Determine the [X, Y] coordinate at the center of the cell enclosing the given text.  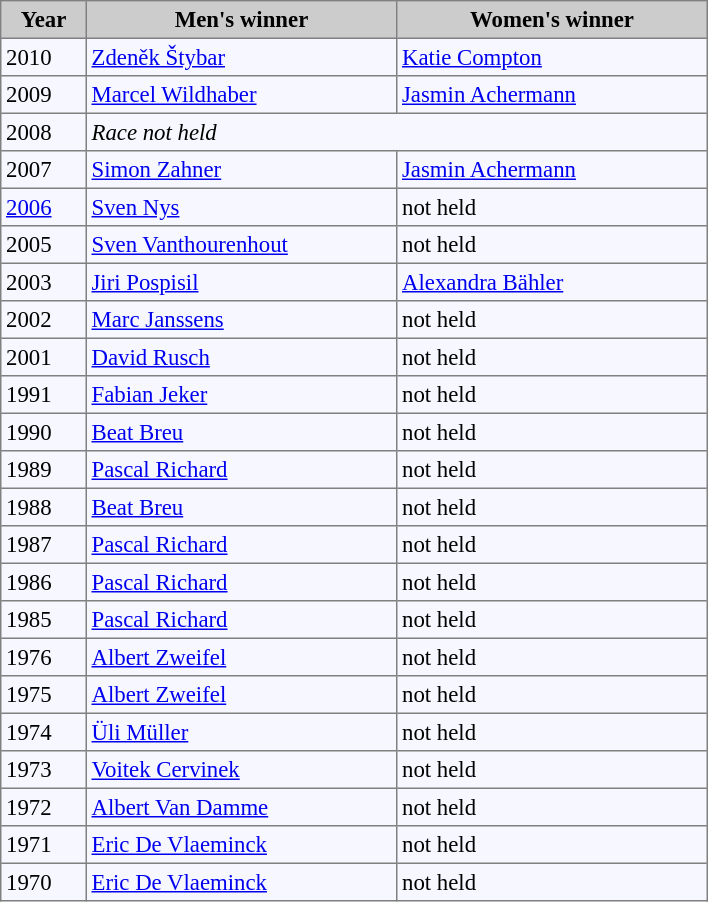
1971 [44, 845]
Alexandra Bähler [552, 282]
1987 [44, 545]
2010 [44, 57]
Men's winner [241, 20]
Jiri Pospisil [241, 282]
1990 [44, 432]
Katie Compton [552, 57]
1988 [44, 507]
1973 [44, 770]
1986 [44, 582]
2008 [44, 132]
1976 [44, 657]
Marc Janssens [241, 320]
Albert Van Damme [241, 807]
2002 [44, 320]
1970 [44, 882]
1991 [44, 395]
Fabian Jeker [241, 395]
2005 [44, 245]
2006 [44, 207]
Year [44, 20]
1974 [44, 732]
2007 [44, 170]
David Rusch [241, 357]
1985 [44, 620]
2001 [44, 357]
Sven Nys [241, 207]
2003 [44, 282]
1972 [44, 807]
Üli Müller [241, 732]
Marcel Wildhaber [241, 95]
1975 [44, 695]
Zdeněk Štybar [241, 57]
Women's winner [552, 20]
2009 [44, 95]
Simon Zahner [241, 170]
Race not held [396, 132]
Sven Vanthourenhout [241, 245]
Voitek Cervinek [241, 770]
1989 [44, 470]
